Determine the [x, y] coordinate at the center of the cell enclosing the given text.  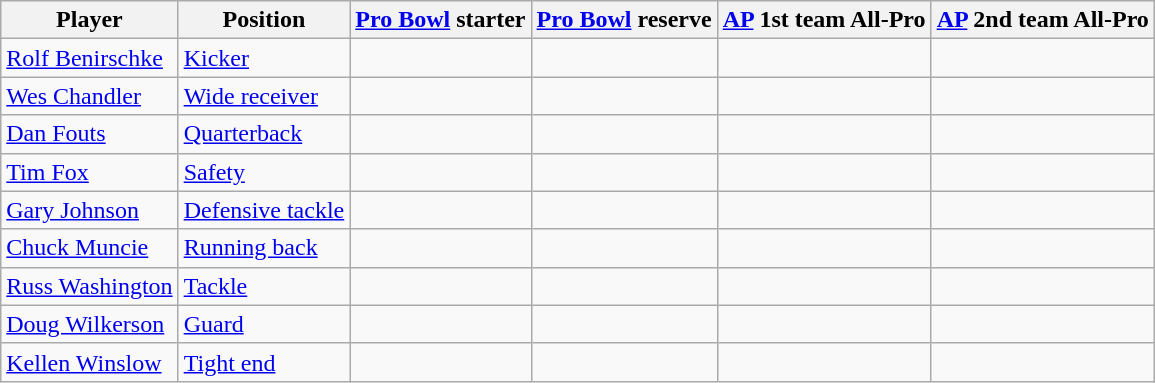
Russ Washington [90, 286]
Rolf Benirschke [90, 58]
Quarterback [264, 134]
Tim Fox [90, 172]
Wide receiver [264, 96]
Gary Johnson [90, 210]
Chuck Muncie [90, 248]
Doug Wilkerson [90, 324]
AP 2nd team All-Pro [1042, 20]
Wes Chandler [90, 96]
Tight end [264, 362]
Tackle [264, 286]
Pro Bowl starter [440, 20]
Kicker [264, 58]
Dan Fouts [90, 134]
AP 1st team All-Pro [824, 20]
Safety [264, 172]
Player [90, 20]
Pro Bowl reserve [624, 20]
Position [264, 20]
Guard [264, 324]
Defensive tackle [264, 210]
Running back [264, 248]
Kellen Winslow [90, 362]
